From the cell containing the given text, extract its center point as [X, Y] coordinate. 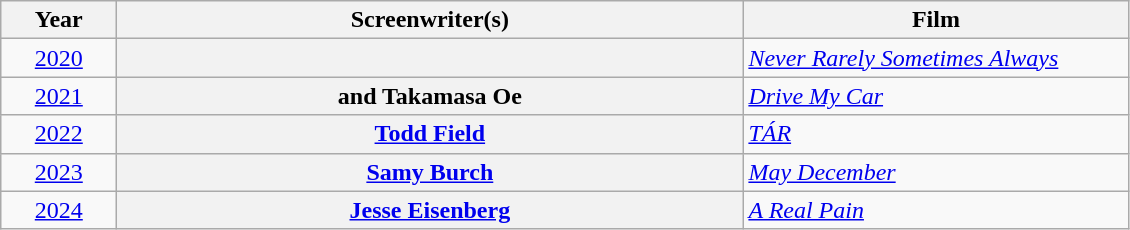
and Takamasa Oe [430, 96]
Never Rarely Sometimes Always [936, 58]
2021 [59, 96]
Year [59, 20]
Screenwriter(s) [430, 20]
TÁR [936, 134]
Samy Burch [430, 172]
2024 [59, 210]
Drive My Car [936, 96]
2020 [59, 58]
2022 [59, 134]
May December [936, 172]
2023 [59, 172]
Film [936, 20]
A Real Pain [936, 210]
Todd Field [430, 134]
Jesse Eisenberg [430, 210]
